Return (x, y) of the center of cell containing provided text 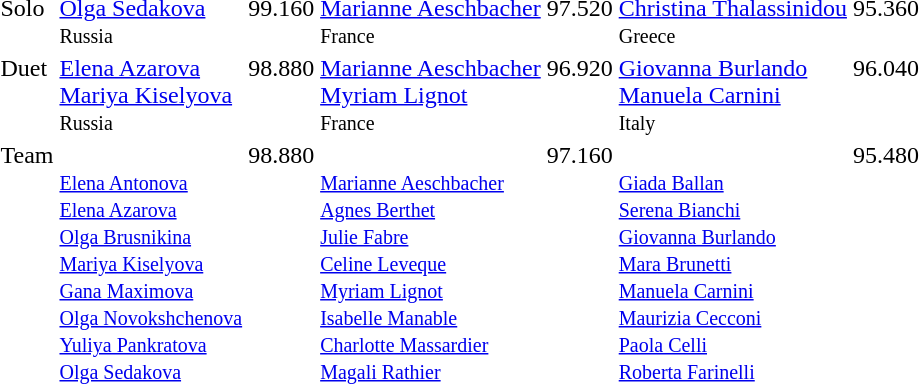
Elena AzarovaMariya KiselyovaRussia (151, 95)
Giovanna BurlandoManuela CarniniItaly (732, 95)
96.920 (580, 95)
Marianne AeschbacherMyriam LignotFrance (431, 95)
98.880 (282, 95)
